Identify which cell holds the provided text, then report its [x, y] central coordinate. 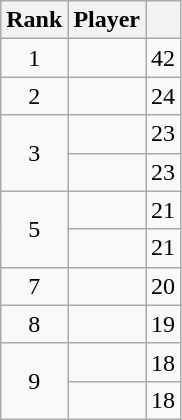
2 [34, 96]
20 [164, 286]
8 [34, 324]
24 [164, 96]
9 [34, 381]
3 [34, 153]
Rank [34, 20]
42 [164, 58]
19 [164, 324]
7 [34, 286]
5 [34, 229]
Player [107, 20]
1 [34, 58]
